Detect which cell encompasses the target text, then output its [x, y] center coordinate. 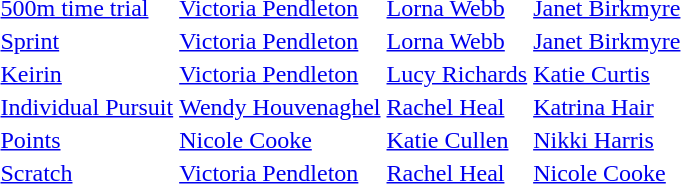
Rachel Heal [457, 107]
Nicole Cooke [280, 140]
Wendy Houvenaghel [280, 107]
Lucy Richards [457, 74]
Katie Cullen [457, 140]
Lorna Webb [457, 41]
